Return the [x, y] coordinate for the center point of the cell that contains the specified text.  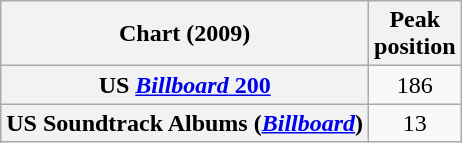
13 [415, 123]
US Soundtrack Albums (Billboard) [185, 123]
US Billboard 200 [185, 85]
Chart (2009) [185, 34]
Peakposition [415, 34]
186 [415, 85]
